Capture the cell that displays the provided text and extract its (X, Y) central coordinate. 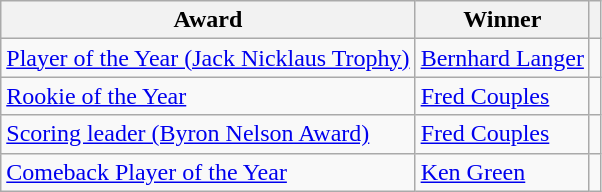
Rookie of the Year (208, 96)
Player of the Year (Jack Nicklaus Trophy) (208, 58)
Scoring leader (Byron Nelson Award) (208, 134)
Ken Green (502, 172)
Bernhard Langer (502, 58)
Award (208, 20)
Winner (502, 20)
Comeback Player of the Year (208, 172)
